Capture the cell that displays the provided text and extract its (X, Y) central coordinate. 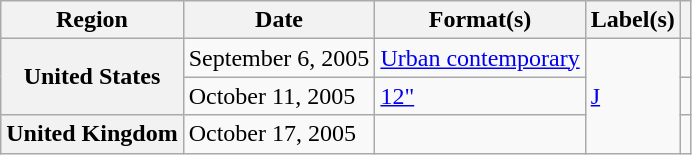
October 11, 2005 (279, 96)
United Kingdom (92, 134)
Date (279, 20)
12" (480, 96)
J (632, 96)
September 6, 2005 (279, 58)
Urban contemporary (480, 58)
Region (92, 20)
Label(s) (632, 20)
October 17, 2005 (279, 134)
Format(s) (480, 20)
United States (92, 77)
